Determine the (x, y) coordinate at the center of the cell enclosing the given text.  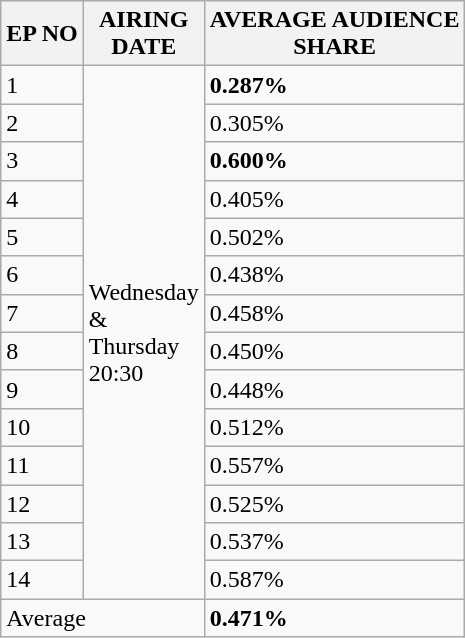
8 (42, 351)
10 (42, 427)
5 (42, 237)
AIRINGDATE (144, 34)
AVERAGE AUDIENCESHARE (334, 34)
4 (42, 199)
13 (42, 542)
9 (42, 389)
Average (103, 618)
3 (42, 161)
0.471% (334, 618)
0.600% (334, 161)
Wednesday&Thursday20:30 (144, 332)
0.405% (334, 199)
1 (42, 85)
0.525% (334, 503)
0.512% (334, 427)
0.438% (334, 275)
0.448% (334, 389)
0.305% (334, 123)
0.587% (334, 580)
2 (42, 123)
0.458% (334, 313)
EP NO (42, 34)
7 (42, 313)
0.502% (334, 237)
14 (42, 580)
0.450% (334, 351)
0.537% (334, 542)
0.557% (334, 465)
6 (42, 275)
0.287% (334, 85)
12 (42, 503)
11 (42, 465)
